Output the (x, y) coordinate of the center of the cell containing the given text.  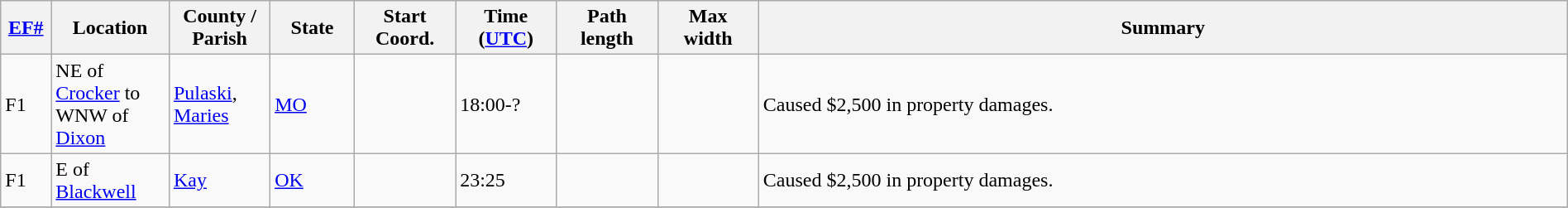
Start Coord. (404, 28)
State (313, 28)
Location (111, 28)
Max width (708, 28)
Pulaski, Maries (219, 104)
Path length (607, 28)
Time (UTC) (506, 28)
Kay (219, 181)
County / Parish (219, 28)
E of Blackwell (111, 181)
MO (313, 104)
OK (313, 181)
NE of Crocker to WNW of Dixon (111, 104)
18:00-? (506, 104)
Summary (1163, 28)
23:25 (506, 181)
EF# (26, 28)
